Identify which cell holds the provided text, then report its (X, Y) central coordinate. 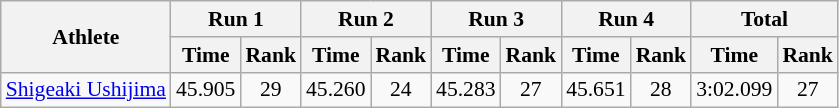
Run 4 (626, 19)
Athlete (86, 36)
45.651 (596, 90)
45.260 (336, 90)
Run 2 (366, 19)
Total (764, 19)
28 (662, 90)
Run 3 (496, 19)
Run 1 (236, 19)
45.905 (206, 90)
Shigeaki Ushijima (86, 90)
45.283 (466, 90)
3:02.099 (734, 90)
29 (270, 90)
24 (400, 90)
